Identify which cell holds the provided text, then report its [X, Y] central coordinate. 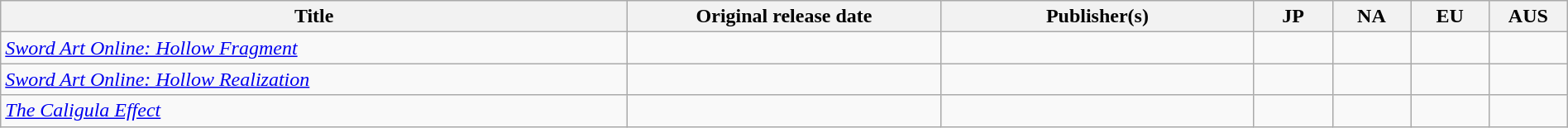
Title [314, 17]
JP [1293, 17]
NA [1371, 17]
Sword Art Online: Hollow Realization [314, 79]
The Caligula Effect [314, 111]
Original release date [784, 17]
Sword Art Online: Hollow Fragment [314, 48]
EU [1451, 17]
Publisher(s) [1097, 17]
AUS [1528, 17]
